Find where the given text appears and provide that cell's center as [X, Y] coordinate. 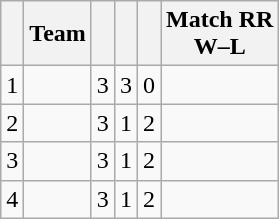
0 [148, 85]
Match RR W–L [220, 34]
4 [12, 199]
Team [58, 34]
